Locate the cell with the specified text and output its (X, Y) center coordinate. 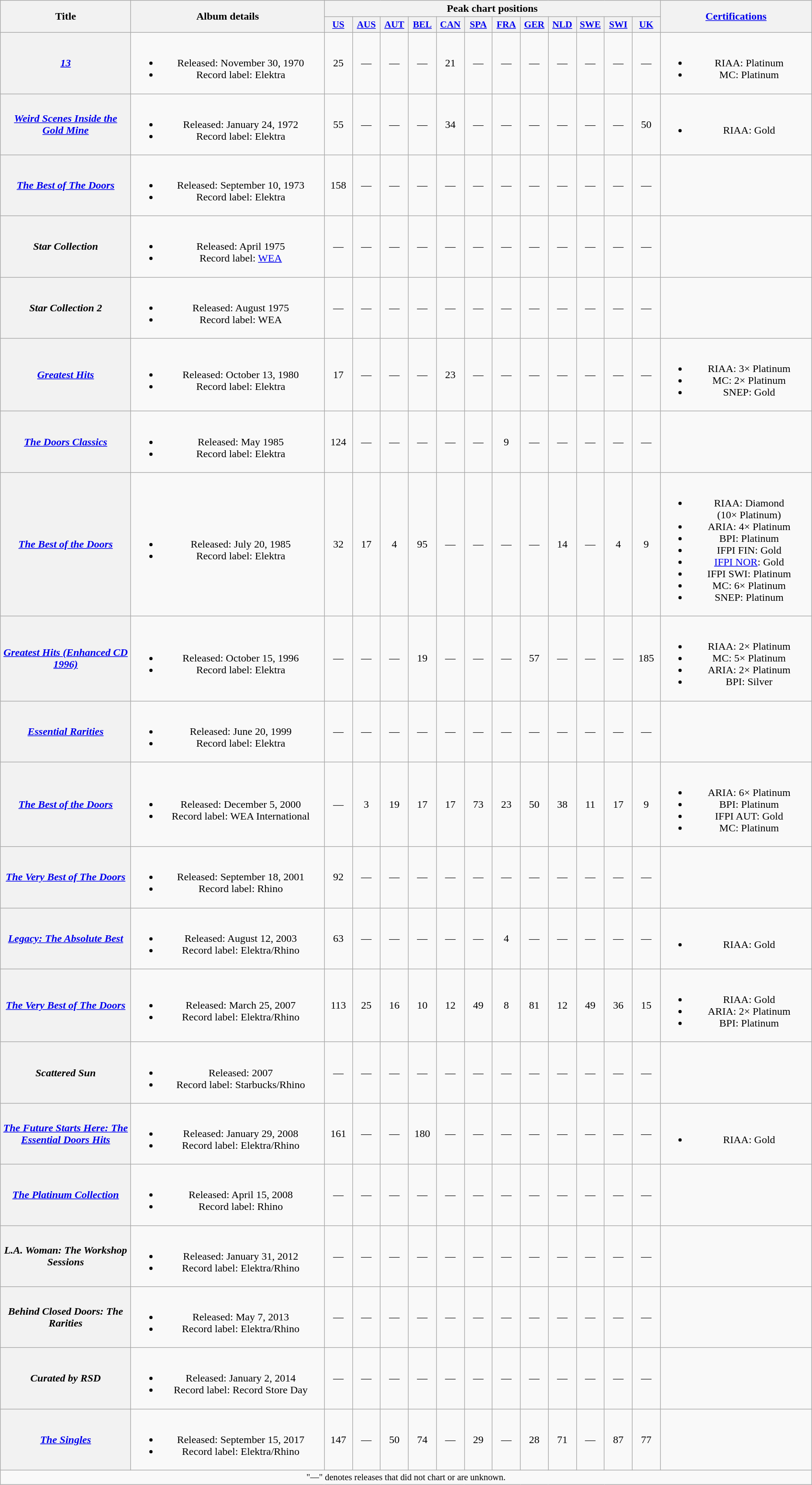
Released: October 13, 1980Record label: Elektra (228, 375)
87 (618, 1440)
AUT (394, 25)
180 (422, 1134)
SWE (590, 25)
73 (478, 804)
Released: January 29, 2008Record label: Elektra/Rhino (228, 1134)
The Doors Classics (65, 442)
55 (338, 124)
Released: November 30, 1970Record label: Elektra (228, 63)
Released: May 7, 2013Record label: Elektra/Rhino (228, 1317)
63 (338, 938)
15 (646, 1005)
Curated by RSD (65, 1378)
RIAA: PlatinumMC: Platinum (736, 63)
71 (562, 1440)
161 (338, 1134)
Greatest Hits (65, 375)
57 (534, 658)
Released: September 15, 2017Record label: Elektra/Rhino (228, 1440)
Released: December 5, 2000Record label: WEA International (228, 804)
16 (394, 1005)
Released: June 20, 1999Record label: Elektra (228, 731)
The Platinum Collection (65, 1195)
Released: September 18, 2001Record label: Rhino (228, 877)
US (338, 25)
Released: August 12, 2003Record label: Elektra/Rhino (228, 938)
BEL (422, 25)
95 (422, 544)
Peak chart positions (492, 9)
Released: August 1975Record label: WEA (228, 308)
77 (646, 1440)
3 (366, 804)
29 (478, 1440)
L.A. Woman: The Workshop Sessions (65, 1256)
113 (338, 1005)
Released: January 24, 1972Record label: Elektra (228, 124)
SPA (478, 25)
81 (534, 1005)
36 (618, 1005)
Released: April 1975Record label: WEA (228, 247)
AUS (366, 25)
92 (338, 877)
The Singles (65, 1440)
The Best of The Doors (65, 186)
RIAA: 3× PlatinumMC: 2× PlatinumSNEP: Gold (736, 375)
"—" denotes releases that did not chart or are unknown. (406, 1478)
SWI (618, 25)
Released: October 15, 1996Record label: Elektra (228, 658)
Star Collection (65, 247)
147 (338, 1440)
13 (65, 63)
CAN (450, 25)
8 (506, 1005)
10 (422, 1005)
Released: April 15, 2008Record label: Rhino (228, 1195)
GER (534, 25)
124 (338, 442)
Legacy: The Absolute Best (65, 938)
Album details (228, 17)
RIAA: Diamond(10× Platinum)ARIA: 4× PlatinumBPI: PlatinumIFPI FIN: GoldIFPI NOR: GoldIFPI SWI: PlatinumMC: 6× PlatinumSNEP: Platinum (736, 544)
Greatest Hits (Enhanced CD 1996) (65, 658)
Released: September 10, 1973Record label: Elektra (228, 186)
11 (590, 804)
74 (422, 1440)
Released: May 1985Record label: Elektra (228, 442)
Essential Rarities (65, 731)
28 (534, 1440)
ARIA: 6× PlatinumBPI: PlatinumIFPI AUT: GoldMC: Platinum (736, 804)
Released: January 2, 2014Record label: Record Store Day (228, 1378)
Released: March 25, 2007Record label: Elektra/Rhino (228, 1005)
RIAA: 2× PlatinumMC: 5× PlatinumARIA: 2× PlatinumBPI: Silver (736, 658)
NLD (562, 25)
14 (562, 544)
32 (338, 544)
FRA (506, 25)
RIAA: GoldARIA: 2× PlatinumBPI: Platinum (736, 1005)
Scattered Sun (65, 1072)
Behind Closed Doors: The Rarities (65, 1317)
Released: January 31, 2012Record label: Elektra/Rhino (228, 1256)
Released: July 20, 1985Record label: Elektra (228, 544)
UK (646, 25)
The Future Starts Here: The Essential Doors Hits (65, 1134)
Title (65, 17)
34 (450, 124)
Weird Scenes Inside the Gold Mine (65, 124)
185 (646, 658)
38 (562, 804)
21 (450, 63)
158 (338, 186)
Released: 2007Record label: Starbucks/Rhino (228, 1072)
Certifications (736, 17)
Star Collection 2 (65, 308)
